From the cell containing the given text, extract its center point as [X, Y] coordinate. 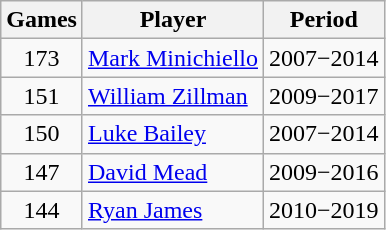
Ryan James [172, 210]
150 [42, 134]
Mark Minichiello [172, 58]
Games [42, 20]
144 [42, 210]
2009−2016 [324, 172]
2009−2017 [324, 96]
2010−2019 [324, 210]
Player [172, 20]
151 [42, 96]
147 [42, 172]
173 [42, 58]
William Zillman [172, 96]
Luke Bailey [172, 134]
David Mead [172, 172]
Period [324, 20]
